Capture the cell that displays the provided text and extract its (x, y) central coordinate. 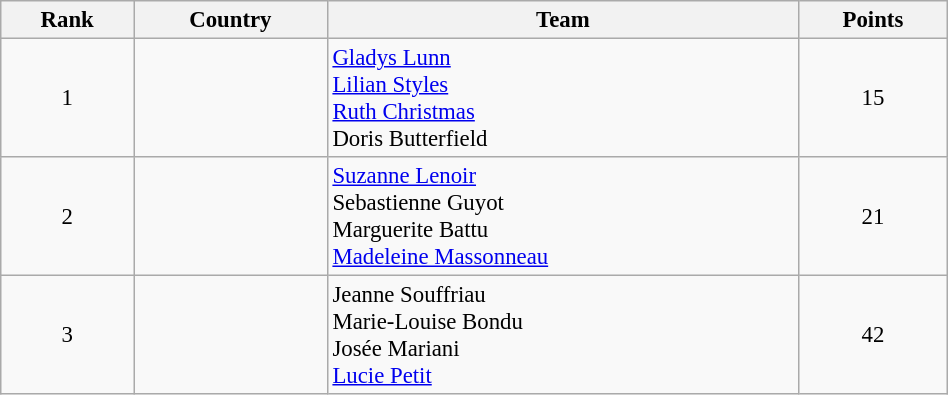
Gladys LunnLilian StylesRuth ChristmasDoris Butterfield (562, 98)
Country (230, 20)
2 (68, 216)
Rank (68, 20)
15 (874, 98)
1 (68, 98)
21 (874, 216)
3 (68, 336)
Team (562, 20)
42 (874, 336)
Points (874, 20)
Suzanne LenoirSebastienne GuyotMarguerite BattuMadeleine Massonneau (562, 216)
Jeanne SouffriauMarie-Louise BonduJosée MarianiLucie Petit (562, 336)
